Return the (x, y) coordinate for the center point of the cell that contains the specified text.  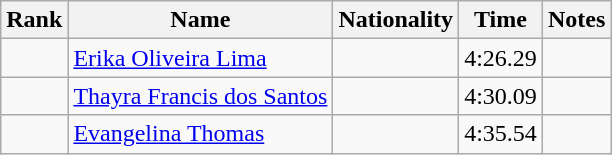
Evangelina Thomas (200, 134)
Notes (576, 20)
Erika Oliveira Lima (200, 58)
4:35.54 (501, 134)
Rank (34, 20)
Nationality (396, 20)
Thayra Francis dos Santos (200, 96)
Time (501, 20)
4:30.09 (501, 96)
4:26.29 (501, 58)
Name (200, 20)
